Pinpoint the cell where the given text exists, returning its (X, Y) midpoint coordinate. 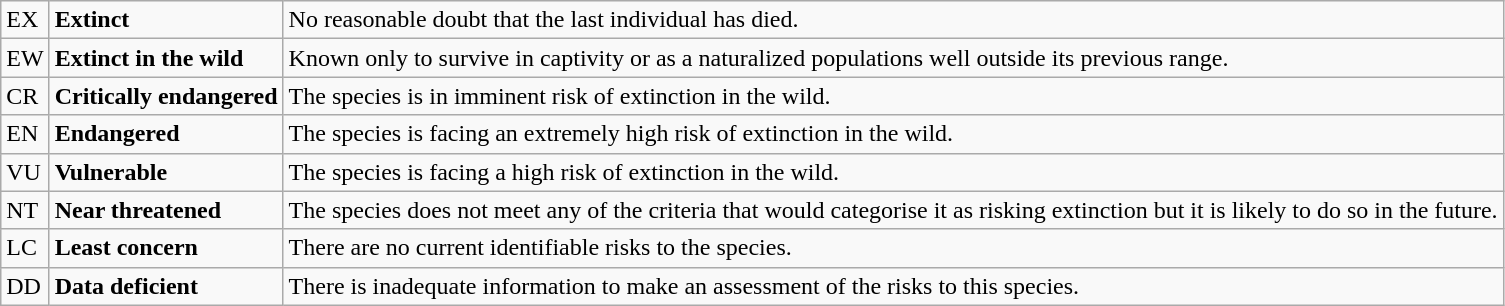
The species is in imminent risk of extinction in the wild. (893, 96)
Extinct in the wild (166, 58)
Extinct (166, 20)
Data deficient (166, 286)
There is inadequate information to make an assessment of the risks to this species. (893, 286)
EN (25, 134)
CR (25, 96)
VU (25, 172)
The species is facing an extremely high risk of extinction in the wild. (893, 134)
The species is facing a high risk of extinction in the wild. (893, 172)
EW (25, 58)
LC (25, 248)
Endangered (166, 134)
EX (25, 20)
Near threatened (166, 210)
Vulnerable (166, 172)
No reasonable doubt that the last individual has died. (893, 20)
Known only to survive in captivity or as a naturalized populations well outside its previous range. (893, 58)
Critically endangered (166, 96)
The species does not meet any of the criteria that would categorise it as risking extinction but it is likely to do so in the future. (893, 210)
DD (25, 286)
There are no current identifiable risks to the species. (893, 248)
Least concern (166, 248)
NT (25, 210)
